Identify which cell holds the provided text, then report its (x, y) central coordinate. 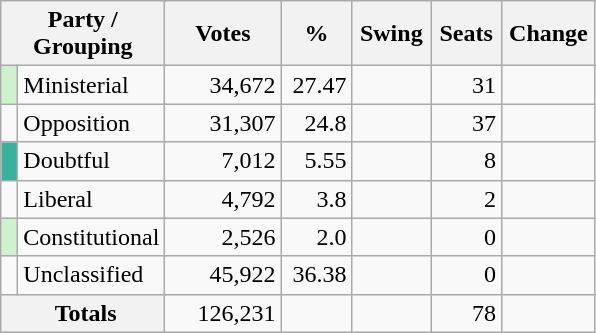
Ministerial (92, 85)
% (316, 34)
Votes (223, 34)
2.0 (316, 237)
Unclassified (92, 275)
24.8 (316, 123)
Liberal (92, 199)
Constitutional (92, 237)
Swing (392, 34)
126,231 (223, 313)
2 (466, 199)
45,922 (223, 275)
34,672 (223, 85)
Seats (466, 34)
37 (466, 123)
Party / Grouping (83, 34)
78 (466, 313)
Opposition (92, 123)
7,012 (223, 161)
5.55 (316, 161)
3.8 (316, 199)
31,307 (223, 123)
Totals (83, 313)
31 (466, 85)
8 (466, 161)
36.38 (316, 275)
Doubtful (92, 161)
Change (549, 34)
4,792 (223, 199)
27.47 (316, 85)
2,526 (223, 237)
